Scan for the cell matching the given text and deliver its [x, y] coordinate at center. 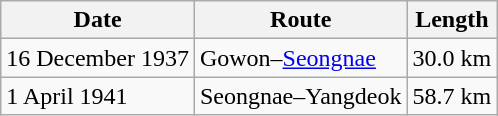
Date [98, 20]
Route [300, 20]
30.0 km [452, 58]
16 December 1937 [98, 58]
Seongnae–Yangdeok [300, 96]
Gowon–Seongnae [300, 58]
Length [452, 20]
58.7 km [452, 96]
1 April 1941 [98, 96]
